Extract the [x, y] coordinate from the center of the cell holding the provided text.  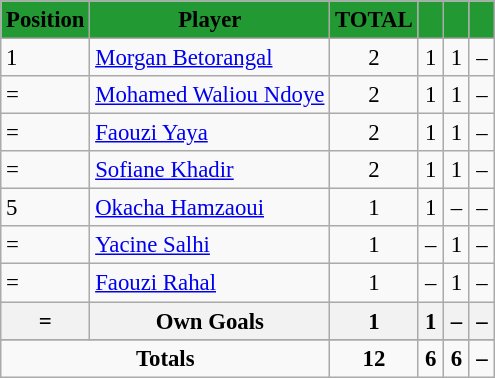
Player [210, 20]
Position [46, 20]
Faouzi Rahal [210, 283]
Own Goals [210, 321]
Faouzi Yaya [210, 133]
5 [46, 208]
Sofiane Khadir [210, 170]
TOTAL [374, 20]
12 [374, 358]
Okacha Hamzaoui [210, 208]
Mohamed Waliou Ndoye [210, 95]
Yacine Salhi [210, 245]
Morgan Betorangal [210, 58]
Totals [166, 358]
